Return the (x, y) coordinate for the center point of the cell that contains the specified text.  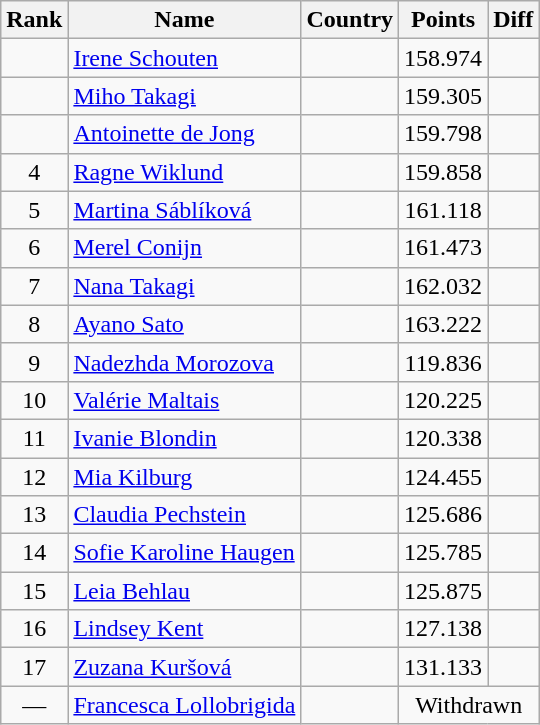
16 (34, 629)
— (34, 705)
131.133 (444, 667)
Martina Sáblíková (184, 210)
14 (34, 553)
Zuzana Kuršová (184, 667)
159.798 (444, 134)
125.686 (444, 515)
Mia Kilburg (184, 477)
17 (34, 667)
Ivanie Blondin (184, 438)
120.225 (444, 400)
125.785 (444, 553)
12 (34, 477)
Country (350, 20)
4 (34, 172)
Nadezhda Morozova (184, 362)
13 (34, 515)
161.473 (444, 248)
Withdrawn (469, 705)
8 (34, 324)
Points (444, 20)
Claudia Pechstein (184, 515)
Ayano Sato (184, 324)
162.032 (444, 286)
10 (34, 400)
Miho Takagi (184, 96)
Irene Schouten (184, 58)
7 (34, 286)
163.222 (444, 324)
127.138 (444, 629)
Leia Behlau (184, 591)
Sofie Karoline Haugen (184, 553)
161.118 (444, 210)
Name (184, 20)
125.875 (444, 591)
Rank (34, 20)
Antoinette de Jong (184, 134)
Lindsey Kent (184, 629)
6 (34, 248)
Nana Takagi (184, 286)
Merel Conijn (184, 248)
119.836 (444, 362)
Valérie Maltais (184, 400)
Ragne Wiklund (184, 172)
124.455 (444, 477)
158.974 (444, 58)
9 (34, 362)
Diff (514, 20)
120.338 (444, 438)
11 (34, 438)
5 (34, 210)
15 (34, 591)
Francesca Lollobrigida (184, 705)
159.858 (444, 172)
159.305 (444, 96)
